Scan for the cell matching the given text and deliver its [X, Y] coordinate at center. 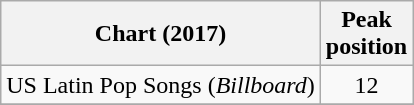
Peakposition [366, 34]
12 [366, 85]
US Latin Pop Songs (Billboard) [161, 85]
Chart (2017) [161, 34]
